Determine the (X, Y) coordinate at the center of the cell enclosing the given text.  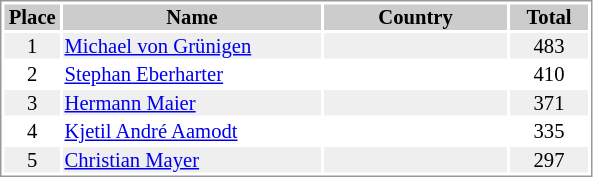
Place (32, 17)
Hermann Maier (192, 103)
3 (32, 103)
1 (32, 46)
Kjetil André Aamodt (192, 131)
Michael von Grünigen (192, 46)
483 (549, 46)
Stephan Eberharter (192, 75)
371 (549, 103)
Total (549, 17)
Country (416, 17)
Christian Mayer (192, 160)
335 (549, 131)
297 (549, 160)
5 (32, 160)
4 (32, 131)
410 (549, 75)
2 (32, 75)
Name (192, 17)
